Detect which cell encompasses the target text, then output its [x, y] center coordinate. 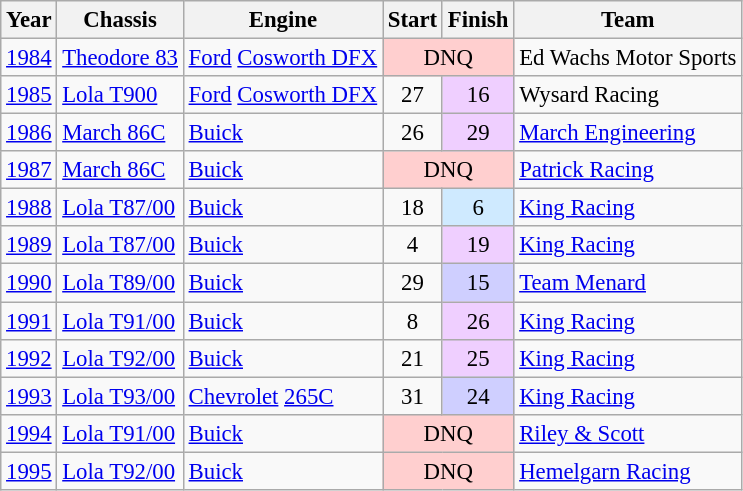
Hemelgarn Racing [628, 471]
1994 [29, 433]
1992 [29, 358]
1988 [29, 208]
1985 [29, 95]
Team [628, 20]
6 [478, 208]
15 [478, 283]
Ed Wachs Motor Sports [628, 58]
Lola T93/00 [120, 396]
25 [478, 358]
1991 [29, 321]
Theodore 83 [120, 58]
1990 [29, 283]
19 [478, 245]
Patrick Racing [628, 170]
1993 [29, 396]
16 [478, 95]
Finish [478, 20]
1987 [29, 170]
Year [29, 20]
Lola T900 [120, 95]
1984 [29, 58]
Chevrolet 265C [282, 396]
Riley & Scott [628, 433]
March Engineering [628, 133]
18 [412, 208]
1989 [29, 245]
8 [412, 321]
31 [412, 396]
Engine [282, 20]
Wysard Racing [628, 95]
Team Menard [628, 283]
Lola T89/00 [120, 283]
Chassis [120, 20]
Start [412, 20]
4 [412, 245]
1995 [29, 471]
27 [412, 95]
24 [478, 396]
1986 [29, 133]
21 [412, 358]
